Search for the cell housing the specified text and yield its (X, Y) center coordinate. 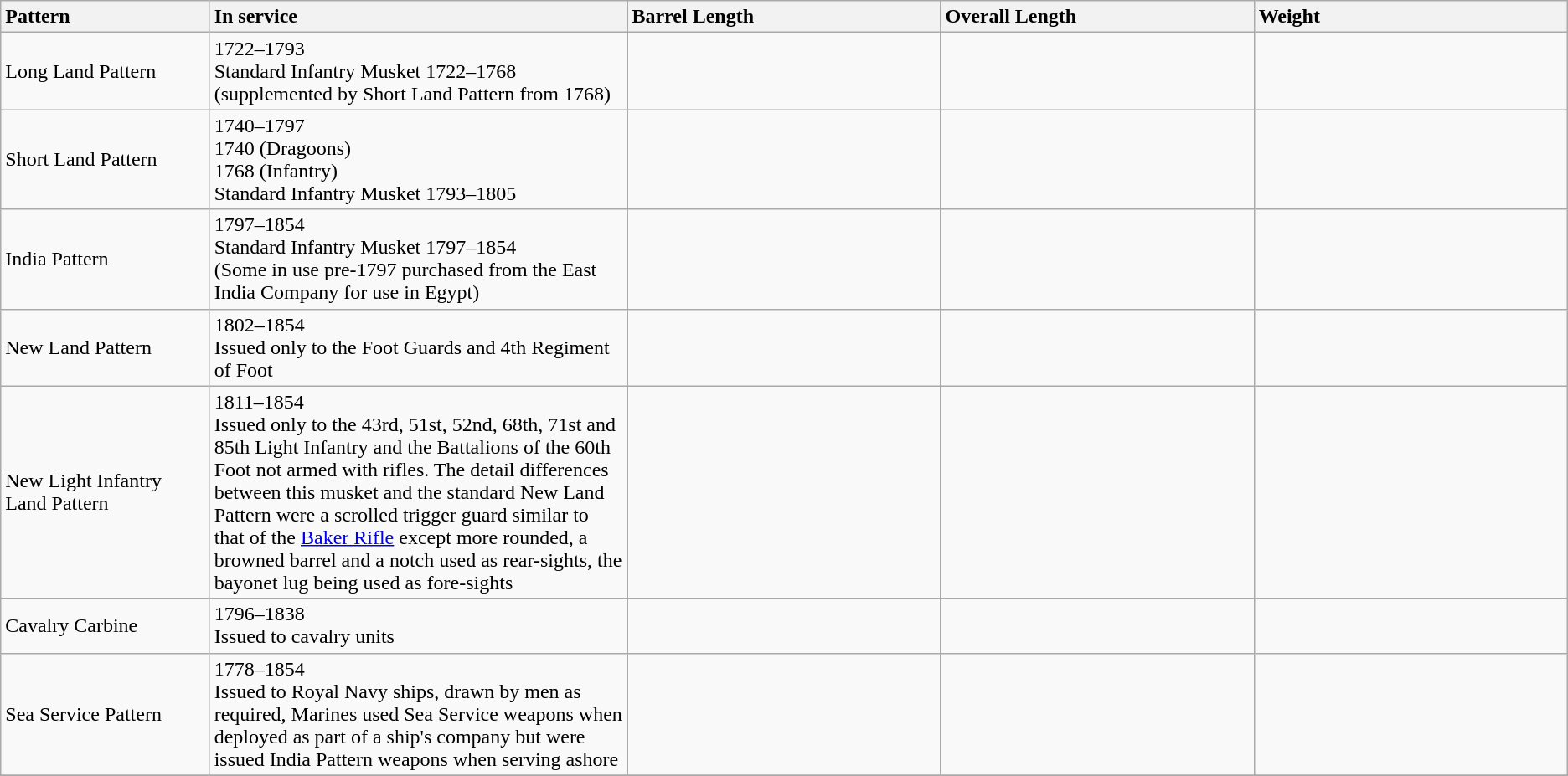
1797–1854Standard Infantry Musket 1797–1854(Some in use pre-1797 purchased from the East India Company for use in Egypt) (419, 260)
Cavalry Carbine (106, 626)
Overall Length (1097, 17)
Barrel Length (784, 17)
In service (419, 17)
Pattern (106, 17)
1740–17971740 (Dragoons)1768 (Infantry)Standard Infantry Musket 1793–1805 (419, 159)
Weight (1411, 17)
1722–1793Standard Infantry Musket 1722–1768(supplemented by Short Land Pattern from 1768) (419, 71)
1802–1854Issued only to the Foot Guards and 4th Regiment of Foot (419, 347)
1796–1838Issued to cavalry units (419, 626)
New Land Pattern (106, 347)
New Light Infantry Land Pattern (106, 492)
Long Land Pattern (106, 71)
Sea Service Pattern (106, 714)
India Pattern (106, 260)
Short Land Pattern (106, 159)
